Search for the cell housing the specified text and yield its [X, Y] center coordinate. 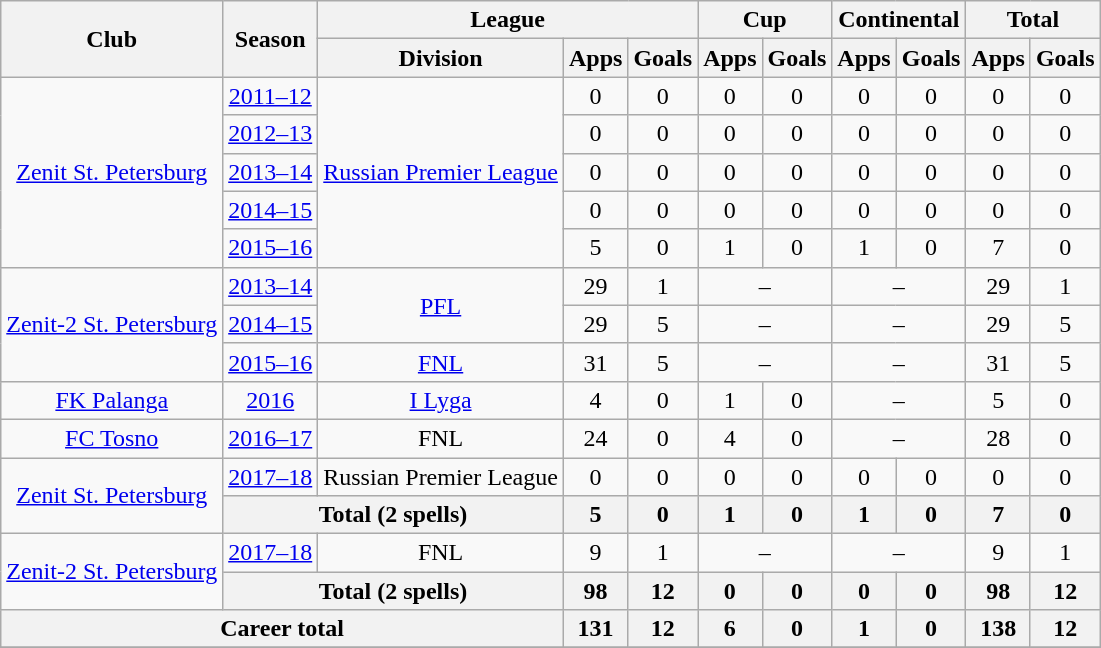
FK Palanga [112, 400]
Cup [765, 20]
PFL [441, 305]
I Lyga [441, 400]
28 [998, 438]
Division [441, 58]
2011–12 [270, 96]
24 [595, 438]
Career total [282, 629]
131 [595, 629]
6 [730, 629]
138 [998, 629]
Total [1033, 20]
FC Tosno [112, 438]
2016–17 [270, 438]
Season [270, 39]
Club [112, 39]
Continental [899, 20]
2016 [270, 400]
2012–13 [270, 134]
League [508, 20]
